Pinpoint the cell where the given text exists, returning its [X, Y] midpoint coordinate. 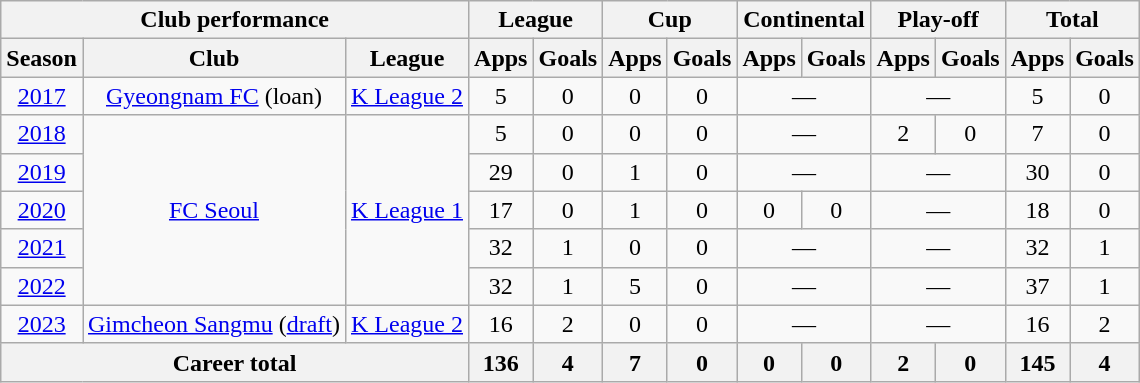
29 [501, 172]
2020 [42, 210]
2022 [42, 286]
2023 [42, 324]
Continental [804, 20]
Cup [670, 20]
18 [1037, 210]
Total [1072, 20]
Career total [235, 362]
136 [501, 362]
2017 [42, 96]
37 [1037, 286]
2018 [42, 134]
17 [501, 210]
Gimcheon Sangmu (draft) [214, 324]
145 [1037, 362]
Season [42, 58]
FC Seoul [214, 210]
Club performance [235, 20]
K League 1 [406, 210]
30 [1037, 172]
Club [214, 58]
2019 [42, 172]
Play-off [938, 20]
2021 [42, 248]
Gyeongnam FC (loan) [214, 96]
